From the cell containing the given text, extract its center point as [x, y] coordinate. 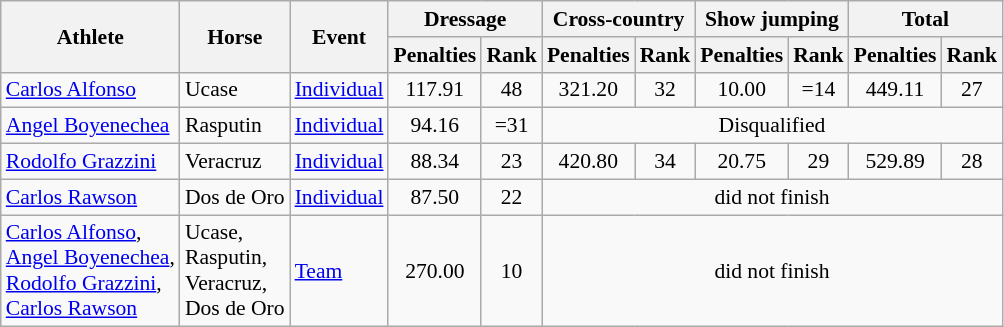
22 [512, 197]
28 [972, 162]
10.00 [742, 90]
87.50 [434, 197]
Rasputin [235, 126]
117.91 [434, 90]
Dressage [464, 19]
88.34 [434, 162]
Carlos Rawson [90, 197]
Total [926, 19]
321.20 [588, 90]
Ucase,Rasputin,Veracruz,Dos de Oro [235, 271]
10 [512, 271]
20.75 [742, 162]
Disqualified [772, 126]
Rodolfo Grazzini [90, 162]
Angel Boyenechea [90, 126]
Dos de Oro [235, 197]
Veracruz [235, 162]
34 [666, 162]
=14 [818, 90]
Ucase [235, 90]
529.89 [896, 162]
Cross-country [618, 19]
Event [340, 36]
Team [340, 271]
Horse [235, 36]
48 [512, 90]
94.16 [434, 126]
29 [818, 162]
=31 [512, 126]
270.00 [434, 271]
420.80 [588, 162]
449.11 [896, 90]
32 [666, 90]
Show jumping [772, 19]
Athlete [90, 36]
27 [972, 90]
Carlos Alfonso [90, 90]
23 [512, 162]
Carlos Alfonso,Angel Boyenechea,Rodolfo Grazzini,Carlos Rawson [90, 271]
